Determine the (X, Y) coordinate at the center of the cell enclosing the given text.  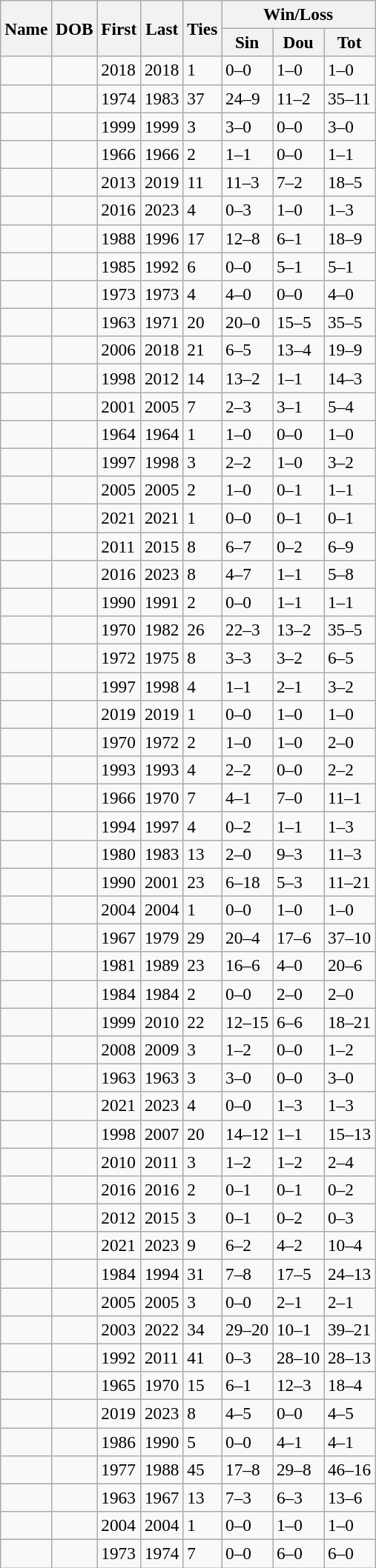
1982 (162, 630)
6–2 (248, 1246)
6–7 (248, 546)
41 (202, 1358)
Tot (350, 42)
DOB (74, 28)
9 (202, 1246)
3–1 (298, 406)
Dou (298, 42)
2013 (119, 182)
12–3 (298, 1386)
14–3 (350, 378)
11–2 (298, 99)
22 (202, 1021)
Name (27, 28)
1975 (162, 658)
6–3 (298, 1498)
24–9 (248, 99)
37–10 (350, 938)
2008 (119, 1050)
4–7 (248, 574)
1985 (119, 266)
34 (202, 1330)
15 (202, 1386)
6 (202, 266)
18–21 (350, 1021)
14–12 (248, 1134)
31 (202, 1273)
5 (202, 1441)
5–8 (350, 574)
6–18 (248, 881)
17–6 (298, 938)
19–9 (350, 350)
13–4 (298, 350)
1965 (119, 1386)
20–0 (248, 322)
7–2 (298, 182)
18–5 (350, 182)
1980 (119, 854)
7–0 (298, 798)
37 (202, 99)
Win/Loss (298, 14)
14 (202, 378)
First (119, 28)
2009 (162, 1050)
2–3 (248, 406)
2022 (162, 1330)
1989 (162, 966)
9–3 (298, 854)
1971 (162, 322)
20–4 (248, 938)
2006 (119, 350)
11–21 (350, 881)
39–21 (350, 1330)
12–8 (248, 238)
28–10 (298, 1358)
1996 (162, 238)
16–6 (248, 966)
Last (162, 28)
13–6 (350, 1498)
10–4 (350, 1246)
1991 (162, 602)
11–1 (350, 798)
6–6 (298, 1021)
5–3 (298, 881)
35–11 (350, 99)
22–3 (248, 630)
29–8 (298, 1469)
26 (202, 630)
11 (202, 182)
3–3 (248, 658)
Ties (202, 28)
1979 (162, 938)
10–1 (298, 1330)
1981 (119, 966)
24–13 (350, 1273)
28–13 (350, 1358)
7–8 (248, 1273)
Sin (248, 42)
46–16 (350, 1469)
45 (202, 1469)
17–8 (248, 1469)
21 (202, 350)
1977 (119, 1469)
2003 (119, 1330)
12–15 (248, 1021)
2007 (162, 1134)
29–20 (248, 1330)
6–9 (350, 546)
1986 (119, 1441)
17–5 (298, 1273)
18–4 (350, 1386)
15–13 (350, 1134)
5–4 (350, 406)
17 (202, 238)
2–4 (350, 1161)
7–3 (248, 1498)
29 (202, 938)
20–6 (350, 966)
15–5 (298, 322)
4–2 (298, 1246)
18–9 (350, 238)
